Find where the given text appears and provide that cell's center as [x, y] coordinate. 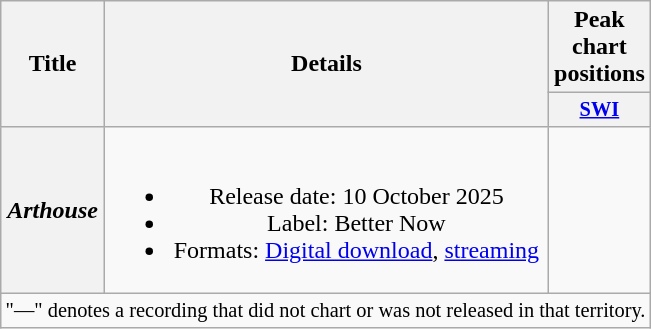
Release date: 10 October 2025Label: Better NowFormats: Digital download, streaming [326, 210]
Peak chart positions [600, 47]
"—" denotes a recording that did not chart or was not released in that territory. [326, 311]
Arthouse [53, 210]
Title [53, 64]
SWI [600, 110]
Details [326, 64]
